Locate the cell with the specified text and output its (X, Y) center coordinate. 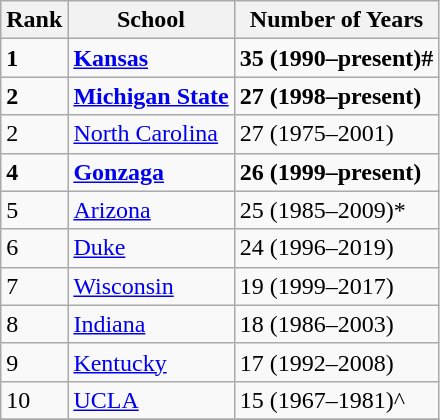
Duke (151, 248)
17 (1992–2008) (336, 362)
Michigan State (151, 96)
8 (34, 324)
Kansas (151, 58)
27 (1975–2001) (336, 134)
15 (1967–1981)^ (336, 400)
Indiana (151, 324)
9 (34, 362)
27 (1998–present) (336, 96)
School (151, 20)
25 (1985–2009)* (336, 210)
1 (34, 58)
10 (34, 400)
19 (1999–2017) (336, 286)
Gonzaga (151, 172)
5 (34, 210)
UCLA (151, 400)
7 (34, 286)
4 (34, 172)
18 (1986–2003) (336, 324)
35 (1990–present)# (336, 58)
26 (1999–present) (336, 172)
6 (34, 248)
24 (1996–2019) (336, 248)
North Carolina (151, 134)
Rank (34, 20)
Wisconsin (151, 286)
Kentucky (151, 362)
Arizona (151, 210)
Number of Years (336, 20)
